Identify which cell holds the provided text, then report its (x, y) central coordinate. 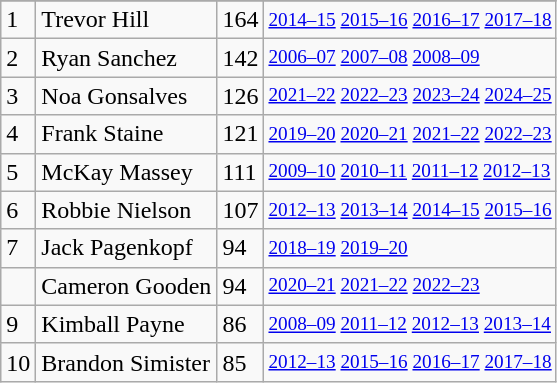
2021–22 2022–23 2023–24 2024–25 (410, 96)
2009–10 2010–11 2011–12 2012–13 (410, 172)
86 (240, 324)
2018–19 2019–20 (410, 248)
5 (18, 172)
1 (18, 20)
121 (240, 134)
2 (18, 58)
Jack Pagenkopf (126, 248)
2008–09 2011–12 2012–13 2013–14 (410, 324)
4 (18, 134)
3 (18, 96)
6 (18, 210)
2006–07 2007–08 2008–09 (410, 58)
Trevor Hill (126, 20)
9 (18, 324)
Noa Gonsalves (126, 96)
Kimball Payne (126, 324)
McKay Massey (126, 172)
85 (240, 362)
164 (240, 20)
Brandon Simister (126, 362)
142 (240, 58)
Ryan Sanchez (126, 58)
Cameron Gooden (126, 286)
2014–15 2015–16 2016–17 2017–18 (410, 20)
2012–13 2015–16 2016–17 2017–18 (410, 362)
107 (240, 210)
Robbie Nielson (126, 210)
111 (240, 172)
2012–13 2013–14 2014–15 2015–16 (410, 210)
2020–21 2021–22 2022–23 (410, 286)
2019–20 2020–21 2021–22 2022–23 (410, 134)
7 (18, 248)
10 (18, 362)
Frank Staine (126, 134)
126 (240, 96)
